For the text-containing cell, return its midpoint in (x, y) coordinate format. 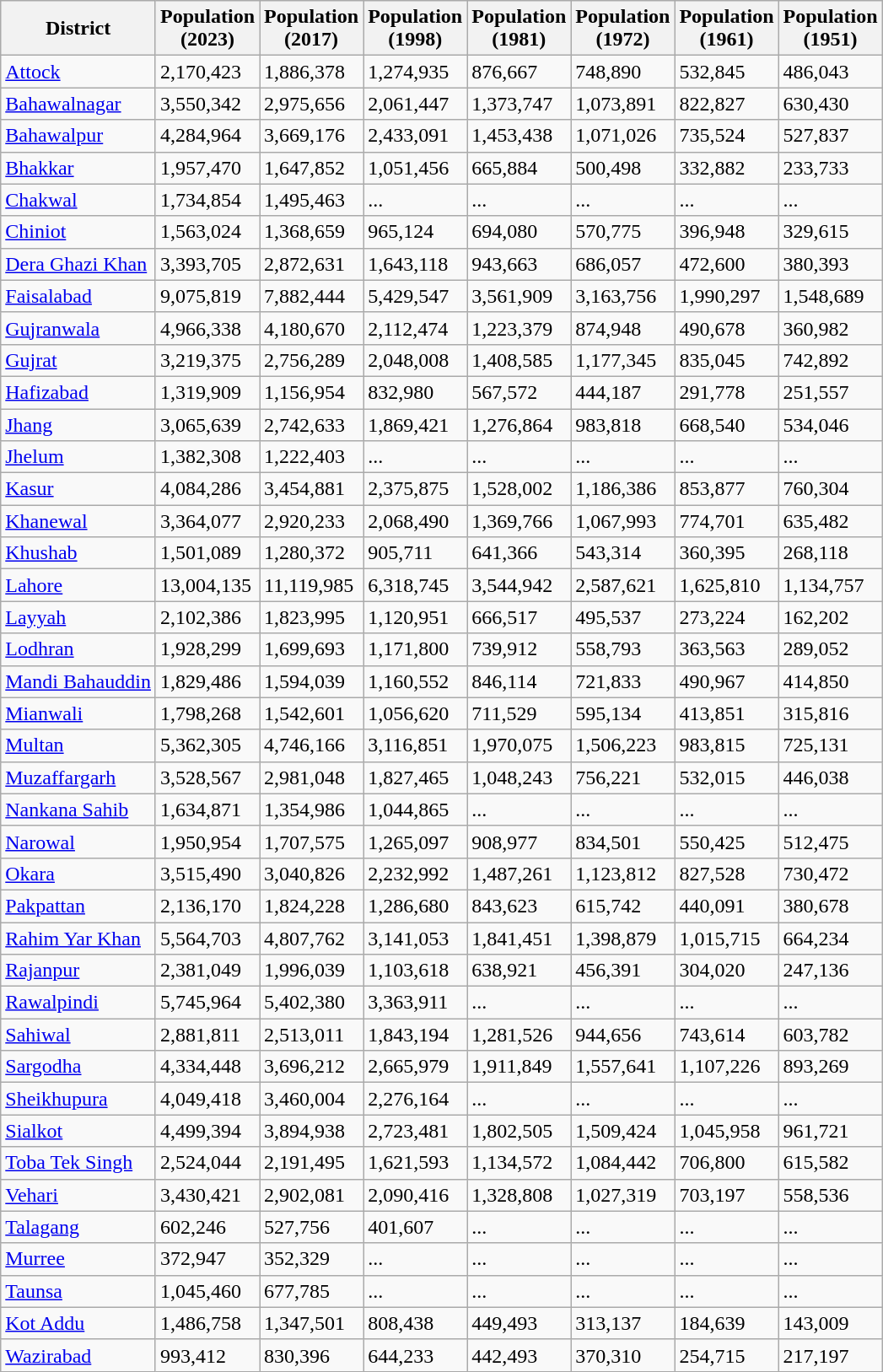
4,334,448 (207, 1067)
1,382,308 (207, 457)
7,882,444 (312, 296)
1,734,854 (207, 200)
414,850 (830, 681)
1,048,243 (520, 777)
1,528,002 (520, 489)
401,607 (415, 1227)
694,080 (520, 232)
370,310 (622, 1355)
874,948 (622, 328)
360,395 (727, 553)
1,186,386 (622, 489)
615,742 (622, 906)
Gujranwala (78, 328)
602,246 (207, 1227)
Mianwali (78, 713)
603,782 (830, 1035)
1,996,039 (312, 971)
Taunsa (78, 1291)
Population(1961) (727, 29)
Muzaffargarh (78, 777)
1,950,954 (207, 842)
3,515,490 (207, 874)
1,841,451 (520, 939)
3,430,421 (207, 1195)
313,137 (622, 1323)
1,328,808 (520, 1195)
739,912 (520, 649)
527,756 (312, 1227)
2,375,875 (415, 489)
532,015 (727, 777)
1,823,995 (312, 617)
822,827 (727, 104)
304,020 (727, 971)
1,347,501 (312, 1323)
1,156,954 (312, 392)
3,454,881 (312, 489)
Khushab (78, 553)
184,639 (727, 1323)
Bahawalnagar (78, 104)
396,948 (727, 232)
1,045,958 (727, 1131)
1,557,641 (622, 1067)
1,368,659 (312, 232)
638,921 (520, 971)
352,329 (312, 1259)
1,084,442 (622, 1163)
965,124 (415, 232)
742,892 (830, 360)
3,544,942 (520, 585)
644,233 (415, 1355)
1,647,852 (312, 168)
2,981,048 (312, 777)
1,625,810 (727, 585)
4,807,762 (312, 939)
2,902,081 (312, 1195)
Jhelum (78, 457)
254,715 (727, 1355)
2,232,992 (415, 874)
1,707,575 (312, 842)
756,221 (622, 777)
4,284,964 (207, 136)
2,587,621 (622, 585)
1,071,026 (622, 136)
1,171,800 (415, 649)
1,398,879 (622, 939)
13,004,135 (207, 585)
Sahiwal (78, 1035)
Narowal (78, 842)
4,084,286 (207, 489)
Dera Ghazi Khan (78, 264)
4,499,394 (207, 1131)
District (78, 29)
2,276,164 (415, 1099)
2,665,979 (415, 1067)
Population(1951) (830, 29)
5,429,547 (415, 296)
993,412 (207, 1355)
413,851 (727, 713)
686,057 (622, 264)
Wazirabad (78, 1355)
1,486,758 (207, 1323)
Population(1998) (415, 29)
677,785 (312, 1291)
1,286,680 (415, 906)
Rajanpur (78, 971)
1,563,024 (207, 232)
706,800 (727, 1163)
1,548,689 (830, 296)
944,656 (622, 1035)
543,314 (622, 553)
4,180,670 (312, 328)
846,114 (520, 681)
Jhang (78, 424)
843,623 (520, 906)
Pakpattan (78, 906)
703,197 (727, 1195)
664,234 (830, 939)
Multan (78, 745)
Population(2023) (207, 29)
5,402,380 (312, 1003)
247,136 (830, 971)
1,843,194 (415, 1035)
Faisalabad (78, 296)
1,222,403 (312, 457)
3,696,212 (312, 1067)
1,798,268 (207, 713)
449,493 (520, 1323)
1,824,228 (312, 906)
1,223,379 (520, 328)
3,364,077 (207, 521)
558,536 (830, 1195)
3,141,053 (415, 939)
808,438 (415, 1323)
3,561,909 (520, 296)
495,537 (622, 617)
2,061,447 (415, 104)
853,877 (727, 489)
1,177,345 (622, 360)
Sheikhupura (78, 1099)
1,802,505 (520, 1131)
3,116,851 (415, 745)
558,793 (622, 649)
Talagang (78, 1227)
Khanewal (78, 521)
Nankana Sahib (78, 810)
Lodhran (78, 649)
1,542,601 (312, 713)
1,044,865 (415, 810)
Okara (78, 874)
2,756,289 (312, 360)
4,746,166 (312, 745)
1,319,909 (207, 392)
268,118 (830, 553)
983,815 (727, 745)
Gujrat (78, 360)
1,990,297 (727, 296)
532,845 (727, 72)
2,068,490 (415, 521)
615,582 (830, 1163)
834,501 (622, 842)
730,472 (830, 874)
725,131 (830, 745)
1,276,864 (520, 424)
1,487,261 (520, 874)
743,614 (727, 1035)
1,274,935 (415, 72)
1,056,620 (415, 713)
217,197 (830, 1355)
Kot Addu (78, 1323)
1,073,891 (622, 104)
630,430 (830, 104)
4,966,338 (207, 328)
2,102,386 (207, 617)
446,038 (830, 777)
486,043 (830, 72)
961,721 (830, 1131)
1,928,299 (207, 649)
635,482 (830, 521)
2,920,233 (312, 521)
490,678 (727, 328)
363,563 (727, 649)
876,667 (520, 72)
1,634,871 (207, 810)
251,557 (830, 392)
332,882 (727, 168)
1,280,372 (312, 553)
567,572 (520, 392)
1,957,470 (207, 168)
273,224 (727, 617)
Sialkot (78, 1131)
3,163,756 (622, 296)
Rawalpindi (78, 1003)
774,701 (727, 521)
4,049,418 (207, 1099)
1,621,593 (415, 1163)
5,564,703 (207, 939)
908,977 (520, 842)
1,103,618 (415, 971)
893,269 (830, 1067)
1,827,465 (415, 777)
1,123,812 (622, 874)
500,498 (622, 168)
Toba Tek Singh (78, 1163)
3,363,911 (415, 1003)
1,134,757 (830, 585)
827,528 (727, 874)
1,408,585 (520, 360)
9,075,819 (207, 296)
Vehari (78, 1195)
Sargodha (78, 1067)
2,881,811 (207, 1035)
1,869,421 (415, 424)
6,318,745 (415, 585)
3,065,639 (207, 424)
668,540 (727, 424)
143,009 (830, 1323)
2,433,091 (415, 136)
1,911,849 (520, 1067)
440,091 (727, 906)
943,663 (520, 264)
3,528,567 (207, 777)
Chiniot (78, 232)
2,048,008 (415, 360)
1,643,118 (415, 264)
1,699,693 (312, 649)
291,778 (727, 392)
Chakwal (78, 200)
1,160,552 (415, 681)
1,027,319 (622, 1195)
2,723,481 (415, 1131)
Mandi Bahauddin (78, 681)
Population(2017) (312, 29)
315,816 (830, 713)
3,894,938 (312, 1131)
1,051,456 (415, 168)
2,513,011 (312, 1035)
527,837 (830, 136)
2,090,416 (415, 1195)
835,045 (727, 360)
1,067,993 (622, 521)
711,529 (520, 713)
1,107,226 (727, 1067)
Population(1972) (622, 29)
233,733 (830, 168)
1,970,075 (520, 745)
Population(1981) (520, 29)
665,884 (520, 168)
162,202 (830, 617)
2,381,049 (207, 971)
360,982 (830, 328)
1,134,572 (520, 1163)
905,711 (415, 553)
Attock (78, 72)
444,187 (622, 392)
Kasur (78, 489)
570,775 (622, 232)
3,669,176 (312, 136)
3,219,375 (207, 360)
Murree (78, 1259)
1,453,438 (520, 136)
Lahore (78, 585)
5,362,305 (207, 745)
641,366 (520, 553)
2,136,170 (207, 906)
830,396 (312, 1355)
760,304 (830, 489)
2,524,044 (207, 1163)
666,517 (520, 617)
3,040,826 (312, 874)
1,886,378 (312, 72)
595,134 (622, 713)
1,495,463 (312, 200)
534,046 (830, 424)
3,550,342 (207, 104)
2,170,423 (207, 72)
5,745,964 (207, 1003)
721,833 (622, 681)
490,967 (727, 681)
11,119,985 (312, 585)
1,369,766 (520, 521)
456,391 (622, 971)
512,475 (830, 842)
1,045,460 (207, 1291)
1,373,747 (520, 104)
Bahawalpur (78, 136)
1,594,039 (312, 681)
735,524 (727, 136)
Rahim Yar Khan (78, 939)
1,281,526 (520, 1035)
550,425 (727, 842)
442,493 (520, 1355)
1,829,486 (207, 681)
3,393,705 (207, 264)
380,393 (830, 264)
2,975,656 (312, 104)
Bhakkar (78, 168)
Layyah (78, 617)
983,818 (622, 424)
2,742,633 (312, 424)
832,980 (415, 392)
2,112,474 (415, 328)
1,120,951 (415, 617)
3,460,004 (312, 1099)
748,890 (622, 72)
Hafizabad (78, 392)
289,052 (830, 649)
1,509,424 (622, 1131)
1,015,715 (727, 939)
380,678 (830, 906)
2,191,495 (312, 1163)
2,872,631 (312, 264)
472,600 (727, 264)
1,506,223 (622, 745)
1,354,986 (312, 810)
1,265,097 (415, 842)
329,615 (830, 232)
1,501,089 (207, 553)
372,947 (207, 1259)
